Capture the cell that displays the provided text and extract its (X, Y) central coordinate. 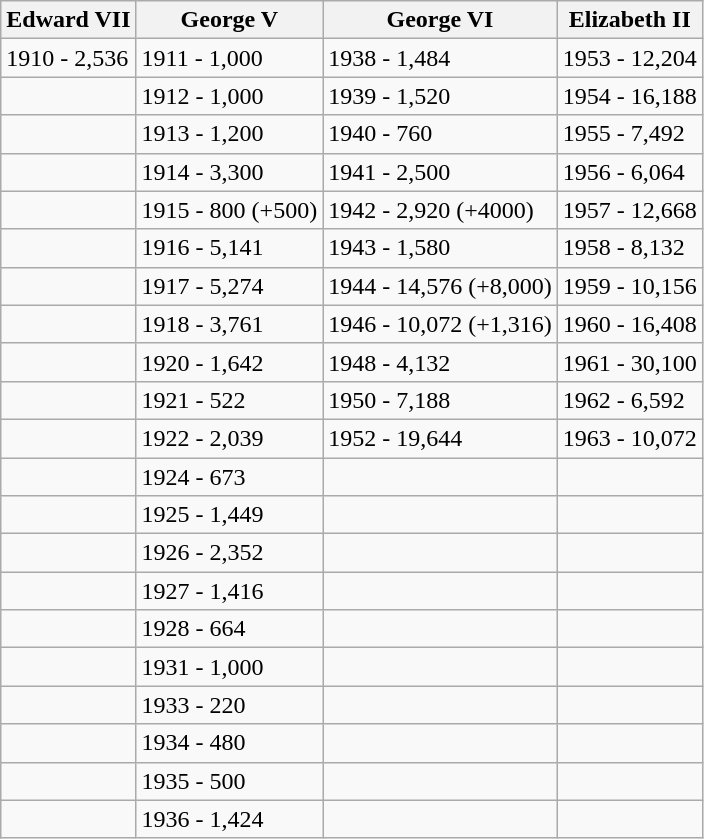
1931 - 1,000 (230, 667)
1920 - 1,642 (230, 362)
1940 - 760 (440, 134)
1912 - 1,000 (230, 96)
1922 - 2,039 (230, 438)
George VI (440, 20)
Edward VII (68, 20)
1955 - 7,492 (630, 134)
1926 - 2,352 (230, 553)
George V (230, 20)
1933 - 220 (230, 705)
1953 - 12,204 (630, 58)
1938 - 1,484 (440, 58)
1959 - 10,156 (630, 286)
1913 - 1,200 (230, 134)
1954 - 16,188 (630, 96)
1957 - 12,668 (630, 210)
1961 - 30,100 (630, 362)
1916 - 5,141 (230, 248)
1960 - 16,408 (630, 324)
1944 - 14,576 (+8,000) (440, 286)
1918 - 3,761 (230, 324)
Elizabeth II (630, 20)
1924 - 673 (230, 477)
1962 - 6,592 (630, 400)
1917 - 5,274 (230, 286)
1956 - 6,064 (630, 172)
1941 - 2,500 (440, 172)
1950 - 7,188 (440, 400)
1911 - 1,000 (230, 58)
1910 - 2,536 (68, 58)
1914 - 3,300 (230, 172)
1942 - 2,920 (+4000) (440, 210)
1915 - 800 (+500) (230, 210)
1948 - 4,132 (440, 362)
1958 - 8,132 (630, 248)
1946 - 10,072 (+1,316) (440, 324)
1939 - 1,520 (440, 96)
1943 - 1,580 (440, 248)
1927 - 1,416 (230, 591)
1963 - 10,072 (630, 438)
1935 - 500 (230, 781)
1928 - 664 (230, 629)
1936 - 1,424 (230, 819)
1925 - 1,449 (230, 515)
1952 - 19,644 (440, 438)
1934 - 480 (230, 743)
1921 - 522 (230, 400)
